Identify which cell holds the provided text, then report its (X, Y) central coordinate. 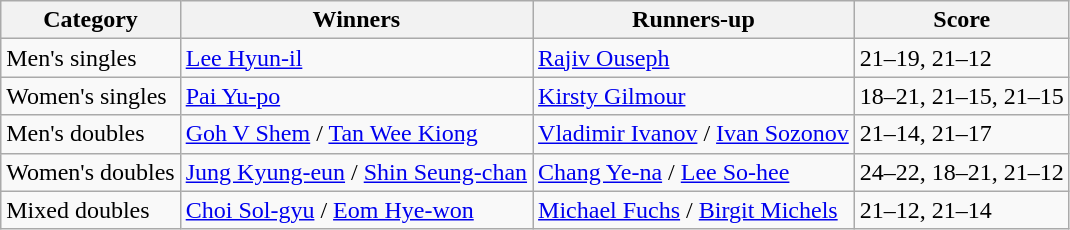
Mixed doubles (90, 210)
18–21, 21–15, 21–15 (962, 96)
Men's doubles (90, 134)
Choi Sol-gyu / Eom Hye-won (356, 210)
21–14, 21–17 (962, 134)
Vladimir Ivanov / Ivan Sozonov (694, 134)
Pai Yu-po (356, 96)
Kirsty Gilmour (694, 96)
24–22, 18–21, 21–12 (962, 172)
Chang Ye-na / Lee So-hee (694, 172)
Winners (356, 20)
Goh V Shem / Tan Wee Kiong (356, 134)
Women's singles (90, 96)
Category (90, 20)
Runners-up (694, 20)
21–19, 21–12 (962, 58)
Jung Kyung-eun / Shin Seung-chan (356, 172)
Lee Hyun-il (356, 58)
21–12, 21–14 (962, 210)
Score (962, 20)
Michael Fuchs / Birgit Michels (694, 210)
Men's singles (90, 58)
Women's doubles (90, 172)
Rajiv Ouseph (694, 58)
